Search for the cell housing the specified text and yield its [X, Y] center coordinate. 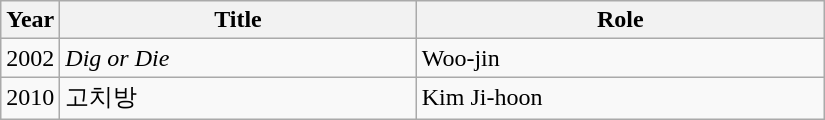
2002 [30, 58]
Role [620, 20]
Year [30, 20]
2010 [30, 98]
고치방 [238, 98]
Kim Ji-hoon [620, 98]
Dig or Die [238, 58]
Woo-jin [620, 58]
Title [238, 20]
